Return the (x, y) coordinate for the center point of the cell that contains the specified text.  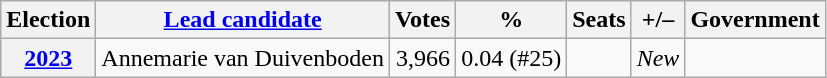
+/– (658, 20)
Lead candidate (243, 20)
New (658, 58)
Election (48, 20)
0.04 (#25) (512, 58)
Votes (422, 20)
Annemarie van Duivenboden (243, 58)
Seats (599, 20)
% (512, 20)
2023 (48, 58)
Government (755, 20)
3,966 (422, 58)
